Return (x, y) of the center of cell containing provided text 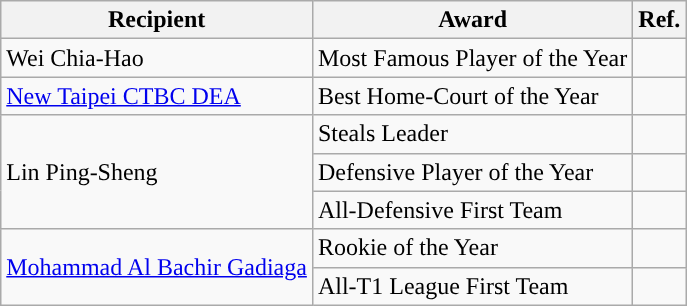
Defensive Player of the Year (472, 172)
Recipient (157, 20)
Best Home-Court of the Year (472, 96)
Mohammad Al Bachir Gadiaga (157, 267)
All-Defensive First Team (472, 210)
New Taipei CTBC DEA (157, 96)
All-T1 League First Team (472, 286)
Award (472, 20)
Most Famous Player of the Year (472, 58)
Steals Leader (472, 134)
Lin Ping-Sheng (157, 172)
Rookie of the Year (472, 248)
Ref. (660, 20)
Wei Chia-Hao (157, 58)
